Search for the cell housing the specified text and yield its (X, Y) center coordinate. 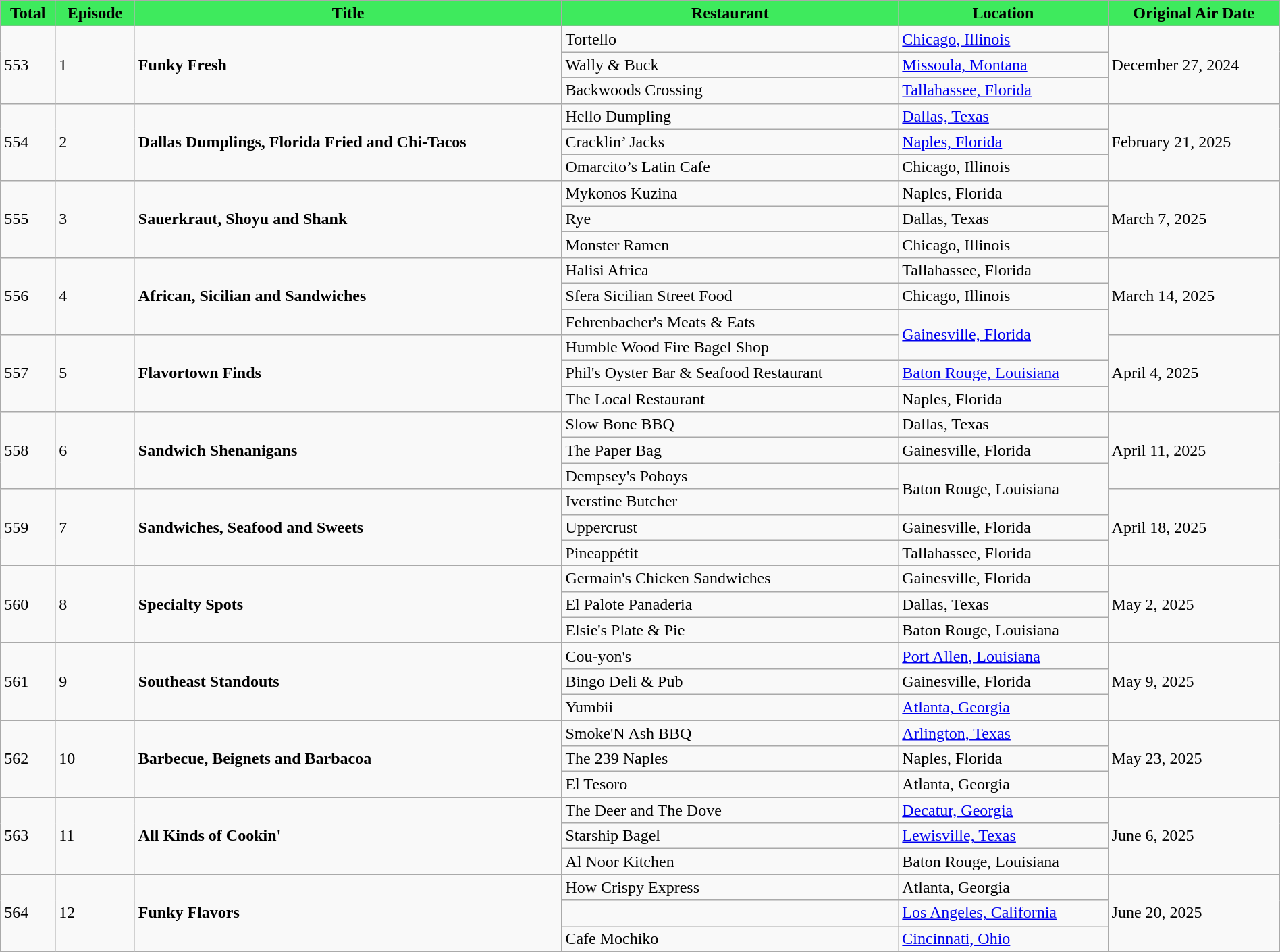
Elsie's Plate & Pie (730, 630)
Halisi Africa (730, 270)
553 (28, 65)
Backwoods Crossing (730, 90)
Barbecue, Beignets and Barbacoa (348, 758)
Pineappétit (730, 553)
559 (28, 527)
564 (28, 913)
May 23, 2025 (1194, 758)
9 (95, 681)
Sfera Sicilian Street Food (730, 296)
The Deer and The Dove (730, 810)
Fehrenbacher's Meats & Eats (730, 322)
561 (28, 681)
March 14, 2025 (1194, 296)
Southeast Standouts (348, 681)
Tortello (730, 39)
Sandwich Shenanigans (348, 450)
Hello Dumpling (730, 116)
Funky Fresh (348, 65)
Bingo Deli & Pub (730, 681)
African, Sicilian and Sandwiches (348, 296)
11 (95, 836)
Starship Bagel (730, 836)
Mykonos Kuzina (730, 193)
Flavortown Finds (348, 373)
6 (95, 450)
Arlington, Texas (1003, 733)
Lewisville, Texas (1003, 836)
557 (28, 373)
Location (1003, 14)
Decatur, Georgia (1003, 810)
Original Air Date (1194, 14)
10 (95, 758)
El Palote Panaderia (730, 604)
June 20, 2025 (1194, 913)
Phil's Oyster Bar & Seafood Restaurant (730, 373)
8 (95, 604)
1 (95, 65)
How Crispy Express (730, 887)
Sauerkraut, Shoyu and Shank (348, 219)
Slow Bone BBQ (730, 425)
April 11, 2025 (1194, 450)
April 18, 2025 (1194, 527)
Uppercrust (730, 527)
The Paper Bag (730, 450)
Funky Flavors (348, 913)
Episode (95, 14)
April 4, 2025 (1194, 373)
Cafe Mochiko (730, 938)
554 (28, 142)
562 (28, 758)
May 2, 2025 (1194, 604)
February 21, 2025 (1194, 142)
Specialty Spots (348, 604)
December 27, 2024 (1194, 65)
12 (95, 913)
Restaurant (730, 14)
El Tesoro (730, 785)
Dallas Dumplings, Florida Fried and Chi-Tacos (348, 142)
Al Noor Kitchen (730, 862)
563 (28, 836)
Cou-yon's (730, 656)
2 (95, 142)
May 9, 2025 (1194, 681)
Germain's Chicken Sandwiches (730, 579)
556 (28, 296)
Sandwiches, Seafood and Sweets (348, 527)
Monster Ramen (730, 244)
555 (28, 219)
7 (95, 527)
All Kinds of Cookin' (348, 836)
Port Allen, Louisiana (1003, 656)
Smoke'N Ash BBQ (730, 733)
Iverstine Butcher (730, 502)
Los Angeles, California (1003, 913)
560 (28, 604)
Yumbii (730, 707)
558 (28, 450)
Dempsey's Poboys (730, 476)
Title (348, 14)
4 (95, 296)
March 7, 2025 (1194, 219)
Missoula, Montana (1003, 65)
Cracklin’ Jacks (730, 142)
3 (95, 219)
Humble Wood Fire Bagel Shop (730, 348)
Rye (730, 219)
Total (28, 14)
Cincinnati, Ohio (1003, 938)
Wally & Buck (730, 65)
Omarcito’s Latin Cafe (730, 167)
The 239 Naples (730, 759)
June 6, 2025 (1194, 836)
5 (95, 373)
The Local Restaurant (730, 399)
